Output the [X, Y] coordinate of the center of the cell containing the given text.  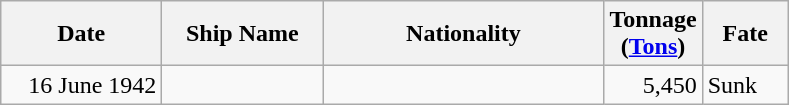
5,450 [653, 85]
Date [82, 34]
Fate [745, 34]
Ship Name [242, 34]
16 June 1942 [82, 85]
Nationality [464, 34]
Tonnage (Tons) [653, 34]
Sunk [745, 85]
